Scan for the cell matching the given text and deliver its (x, y) coordinate at center. 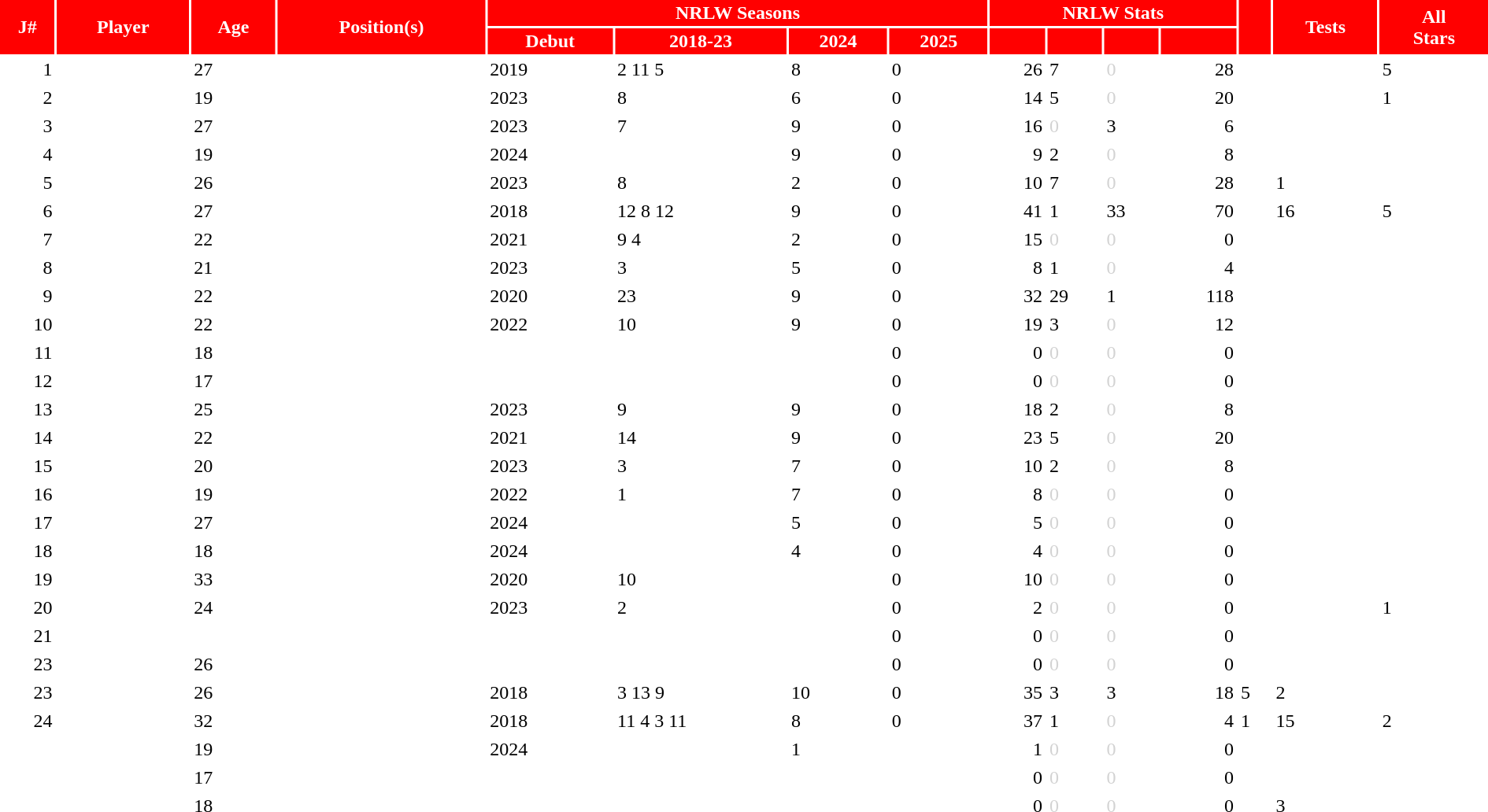
Debut (550, 41)
Player (123, 27)
37 (1017, 721)
Tests (1326, 27)
NRLW Stats (1113, 13)
3 13 9 (701, 692)
NRLW Seasons (737, 13)
2018-23 (701, 41)
2025 (938, 41)
41 (1017, 211)
All Stars (1434, 27)
35 (1017, 692)
9 4 (701, 239)
70 (1198, 211)
13 (27, 409)
Position(s) (382, 27)
12 8 12 (701, 211)
11 4 3 11 (701, 721)
118 (1198, 296)
2019 (550, 69)
25 (233, 409)
2 11 5 (701, 69)
11 (27, 352)
29 (1074, 296)
Age (233, 27)
J# (27, 27)
